Provide the (x, y) coordinate of the cell's center where the given text is located.  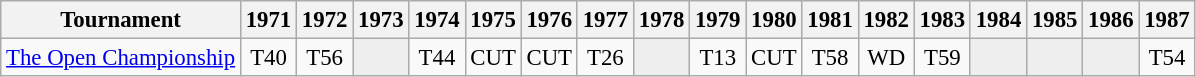
T13 (718, 58)
1976 (549, 20)
T44 (437, 58)
1985 (1055, 20)
1973 (381, 20)
1971 (268, 20)
1983 (942, 20)
1974 (437, 20)
T40 (268, 58)
1982 (886, 20)
T56 (325, 58)
The Open Championship (121, 58)
Tournament (121, 20)
T26 (605, 58)
T58 (830, 58)
1972 (325, 20)
1979 (718, 20)
1980 (774, 20)
T54 (1167, 58)
T59 (942, 58)
1977 (605, 20)
1984 (998, 20)
1987 (1167, 20)
1986 (1111, 20)
WD (886, 58)
1981 (830, 20)
1975 (493, 20)
1978 (661, 20)
